Return the (x, y) coordinate for the center point of the cell that contains the specified text.  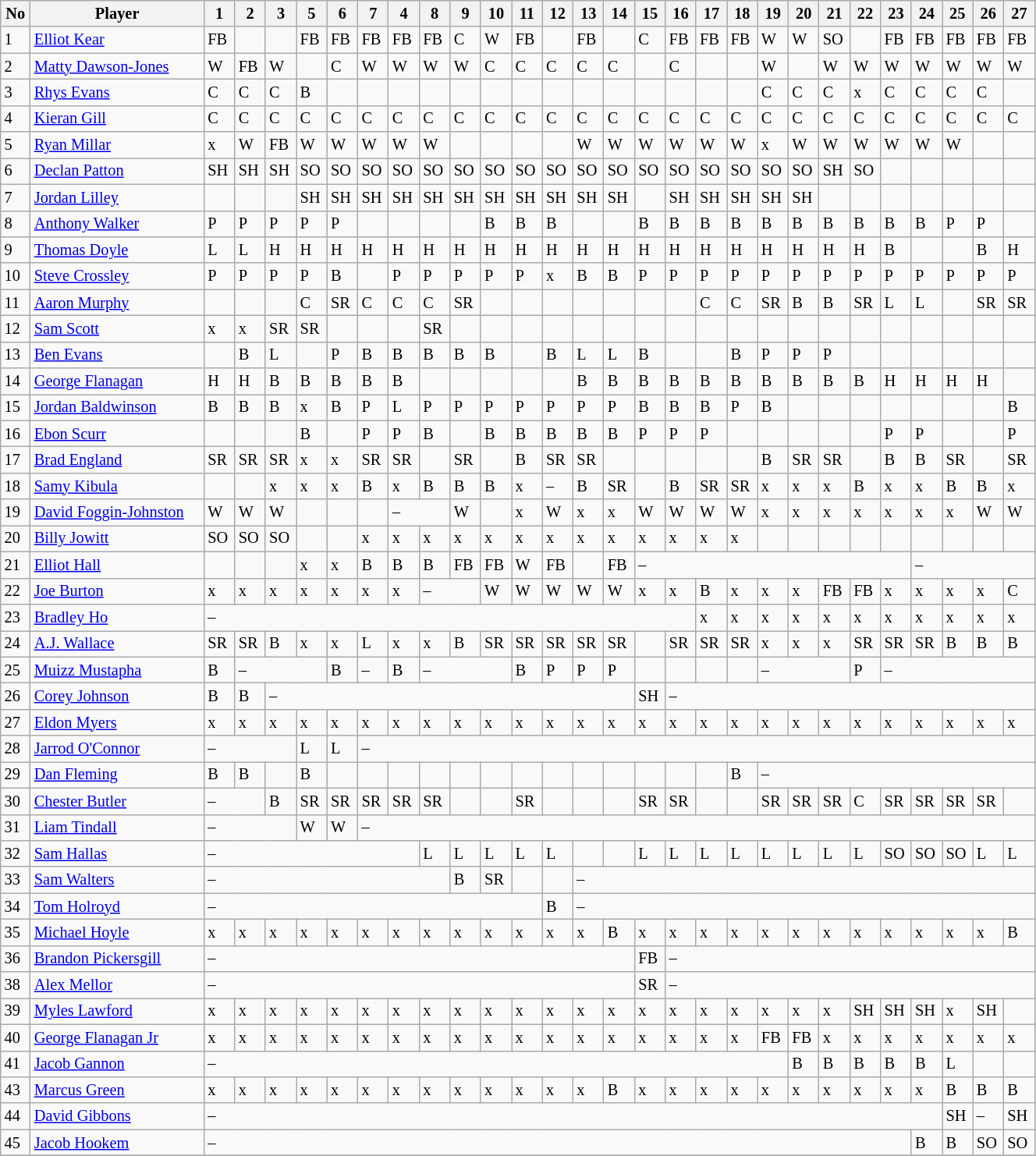
Tom Holroyd (117, 906)
34 (16, 906)
30 (16, 801)
28 (16, 749)
Elliot Hall (117, 565)
Rhys Evans (117, 92)
Ebon Scurr (117, 434)
A.J. Wallace (117, 644)
44 (16, 1116)
Chester Butler (117, 801)
George Flanagan Jr (117, 1037)
Brad England (117, 459)
George Flanagan (117, 381)
Thomas Doyle (117, 250)
Player (117, 13)
Corey Johnson (117, 696)
29 (16, 775)
Samy Kibula (117, 486)
40 (16, 1037)
Steve Crossley (117, 276)
35 (16, 932)
32 (16, 853)
33 (16, 880)
David Gibbons (117, 1116)
Jacob Hookem (117, 1143)
Joe Burton (117, 591)
36 (16, 959)
39 (16, 1011)
Jordan Lilley (117, 197)
Marcus Green (117, 1090)
41 (16, 1064)
Kieran Gill (117, 119)
Jacob Gannon (117, 1064)
45 (16, 1143)
Jarrod O'Connor (117, 749)
Ben Evans (117, 355)
Sam Hallas (117, 853)
Sam Walters (117, 880)
31 (16, 828)
Brandon Pickersgill (117, 959)
Bradley Ho (117, 617)
38 (16, 985)
Ryan Millar (117, 145)
Jordan Baldwinson (117, 407)
Muizz Mustapha (117, 670)
Alex Mellor (117, 985)
Anthony Walker (117, 224)
Elliot Kear (117, 40)
No (16, 13)
Billy Jowitt (117, 538)
David Foggin-Johnston (117, 512)
Myles Lawford (117, 1011)
Aaron Murphy (117, 303)
Declan Patton (117, 171)
Michael Hoyle (117, 932)
Dan Fleming (117, 775)
Matty Dawson-Jones (117, 66)
Liam Tindall (117, 828)
43 (16, 1090)
Eldon Myers (117, 722)
Sam Scott (117, 328)
